Pinpoint the cell where the given text exists, returning its (x, y) midpoint coordinate. 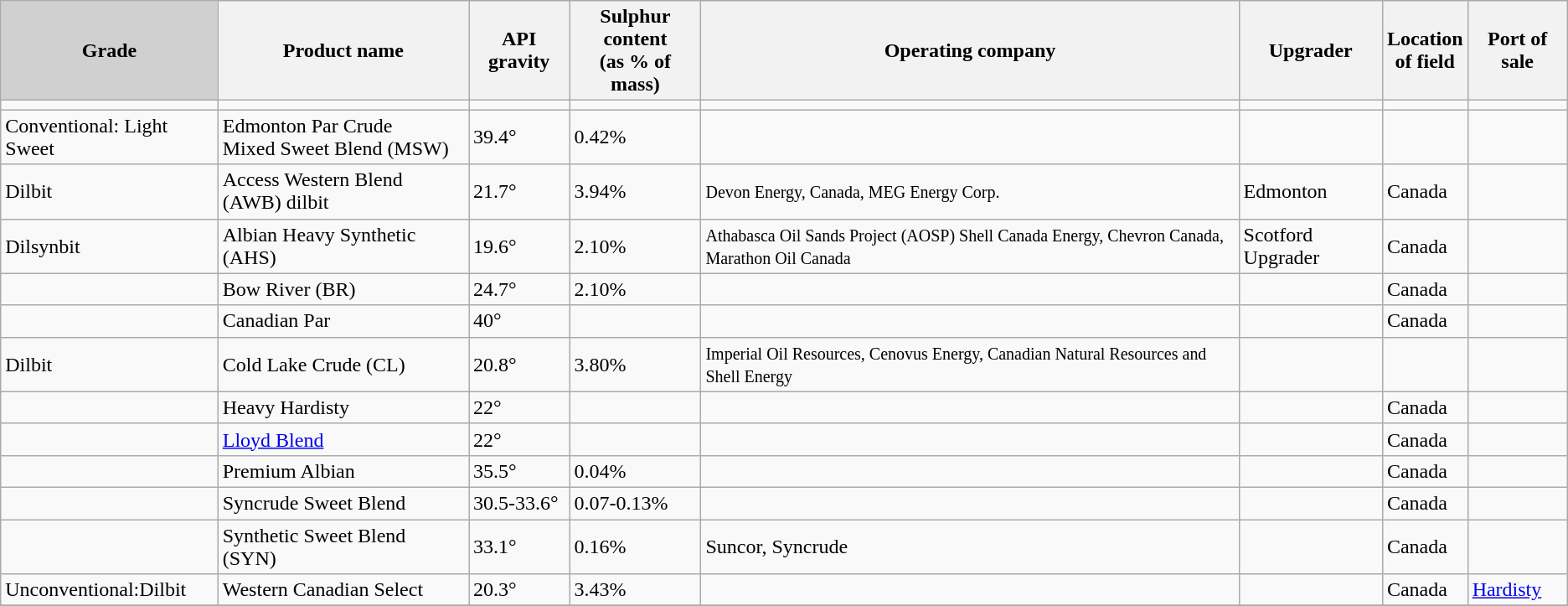
30.5-33.6° (519, 503)
20.8° (519, 364)
Syncrude Sweet Blend (343, 503)
Conventional: Light Sweet (109, 137)
Product name (343, 50)
Edmonton (1310, 191)
Imperial Oil Resources, Cenovus Energy, Canadian Natural Resources and Shell Energy (970, 364)
API gravity (519, 50)
0.07-0.13% (635, 503)
Edmonton Par CrudeMixed Sweet Blend (MSW) (343, 137)
Lloyd Blend (343, 439)
19.6° (519, 246)
0.04% (635, 471)
39.4° (519, 137)
20.3° (519, 590)
24.7° (519, 289)
Albian Heavy Synthetic (AHS) (343, 246)
Hardisty (1518, 590)
Bow River (BR) (343, 289)
0.42% (635, 137)
Canadian Par (343, 321)
Heavy Hardisty (343, 407)
Cold Lake Crude (CL) (343, 364)
3.43% (635, 590)
Synthetic Sweet Blend (SYN) (343, 546)
Sulphur content(as % of mass) (635, 50)
35.5° (519, 471)
Western Canadian Select (343, 590)
Grade (109, 50)
33.1° (519, 546)
Premium Albian (343, 471)
Dilsynbit (109, 246)
Athabasca Oil Sands Project (AOSP) Shell Canada Energy, Chevron Canada, Marathon Oil Canada (970, 246)
Unconventional:Dilbit (109, 590)
Scotford Upgrader (1310, 246)
Locationof field (1425, 50)
Devon Energy, Canada, MEG Energy Corp. (970, 191)
40° (519, 321)
3.80% (635, 364)
Port of sale (1518, 50)
Suncor, Syncrude (970, 546)
Operating company (970, 50)
Upgrader (1310, 50)
0.16% (635, 546)
21.7° (519, 191)
Access Western Blend (AWB) dilbit (343, 191)
3.94% (635, 191)
